Find where the given text appears and provide that cell's center as [x, y] coordinate. 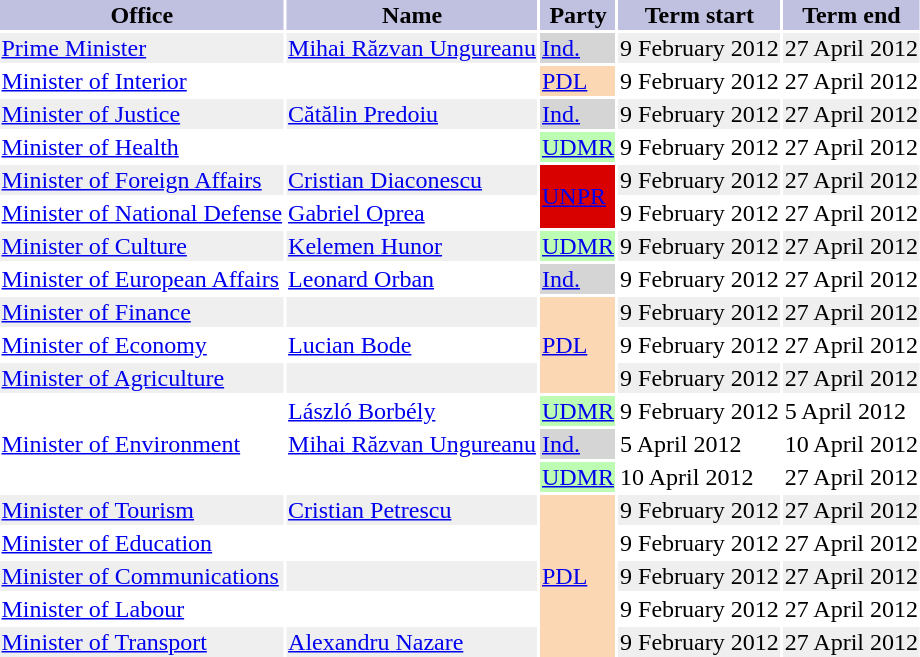
Minister of Finance [142, 312]
Prime Minister [142, 48]
Cristian Diaconescu [412, 180]
UNPR [578, 196]
Minister of Foreign Affairs [142, 180]
Minister of Labour [142, 609]
Name [412, 15]
Minister of Interior [142, 81]
Alexandru Nazare [412, 642]
Cătălin Predoiu [412, 114]
Term start [700, 15]
Leonard Orban [412, 279]
Minister of National Defense [142, 213]
Term end [851, 15]
Office [142, 15]
Minister of Transport [142, 642]
Minister of Agriculture [142, 378]
Lucian Bode [412, 345]
Minister of Justice [142, 114]
Minister of European Affairs [142, 279]
Minister of Health [142, 147]
Party [578, 15]
Minister of Communications [142, 576]
Minister of Culture [142, 246]
Kelemen Hunor [412, 246]
Minister of Environment [142, 444]
Gabriel Oprea [412, 213]
Minister of Tourism [142, 510]
Cristian Petrescu [412, 510]
Minister of Economy [142, 345]
László Borbély [412, 411]
Minister of Education [142, 543]
